Identify which cell holds the provided text, then report its (X, Y) central coordinate. 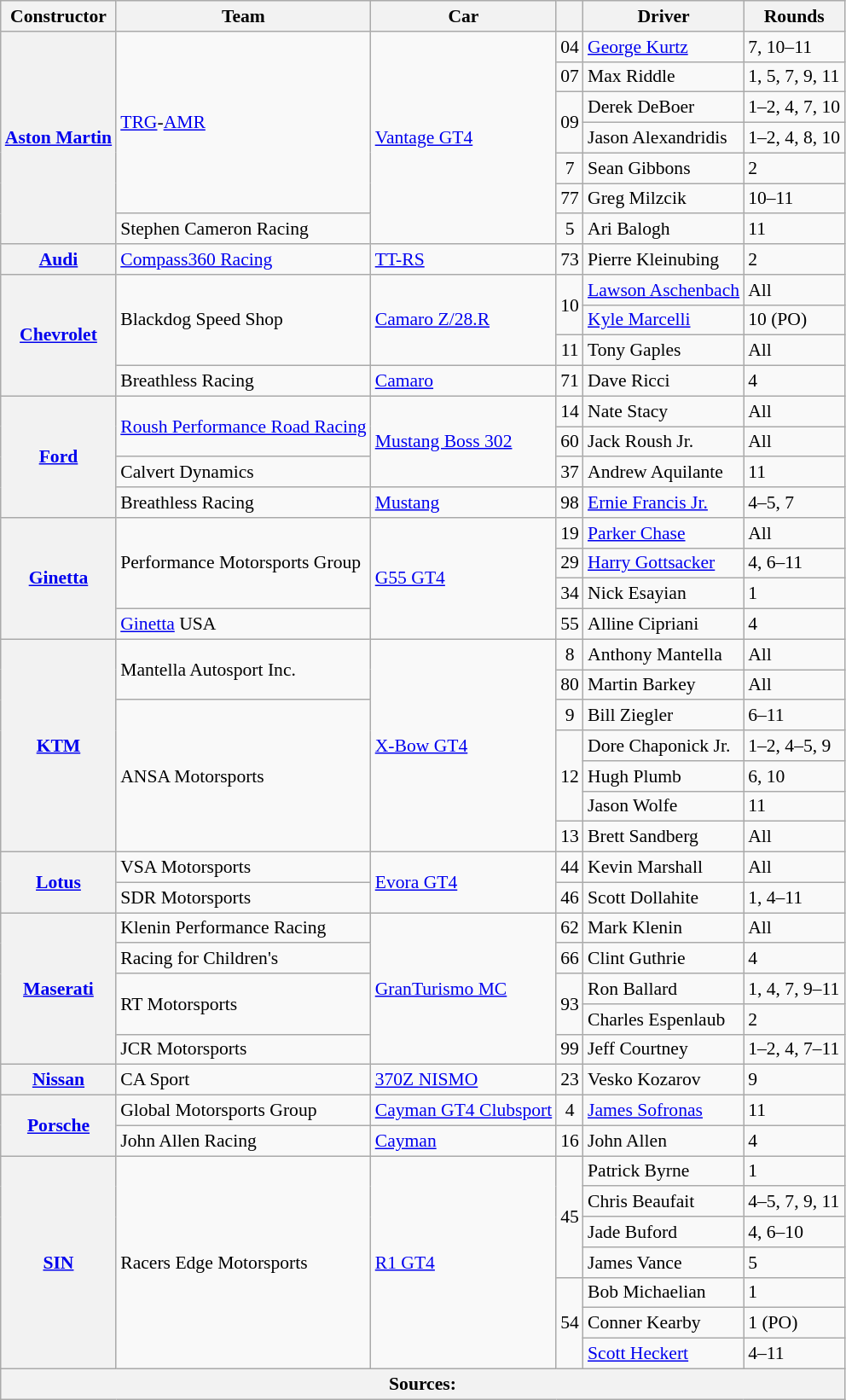
Jason Wolfe (663, 806)
Camaro Z/28.R (464, 321)
Tony Gaples (663, 351)
07 (570, 77)
GranTurismo MC (464, 989)
John Allen Racing (243, 1141)
X-Bow GT4 (464, 746)
Stephen Cameron Racing (243, 229)
Jason Alexandridis (663, 138)
Jade Buford (663, 1232)
4–5, 7 (794, 502)
Racers Edge Motorsports (243, 1263)
6–11 (794, 716)
19 (570, 533)
1–2, 4, 8, 10 (794, 138)
37 (570, 473)
Bill Ziegler (663, 716)
73 (570, 259)
Charles Espenlaub (663, 1020)
Harry Gottsacker (663, 563)
Ernie Francis Jr. (663, 502)
R1 GT4 (464, 1263)
Mantella Autosport Inc. (243, 669)
Ron Ballard (663, 989)
29 (570, 563)
Maserati (58, 989)
Team (243, 16)
Cayman (464, 1141)
Derek DeBoer (663, 107)
1–2, 4–5, 9 (794, 746)
Dave Ricci (663, 381)
1–2, 4, 7–11 (794, 1049)
ANSA Motorsports (243, 776)
Rounds (794, 16)
Compass360 Racing (243, 259)
SDR Motorsports (243, 898)
Performance Motorsports Group (243, 563)
Lawson Aschenbach (663, 290)
RT Motorsports (243, 1003)
7 (570, 168)
John Allen (663, 1141)
62 (570, 928)
Chris Beaufait (663, 1202)
Mustang Boss 302 (464, 442)
46 (570, 898)
Max Riddle (663, 77)
Cayman GT4 Clubsport (464, 1111)
Jeff Courtney (663, 1049)
Ginetta USA (243, 624)
Parker Chase (663, 533)
George Kurtz (663, 47)
TT-RS (464, 259)
Mark Klenin (663, 928)
Nissan (58, 1080)
13 (570, 837)
Kyle Marcelli (663, 320)
54 (570, 1322)
Vantage GT4 (464, 138)
7, 10–11 (794, 47)
8 (570, 654)
Mustang (464, 502)
4, 6–10 (794, 1232)
Sources: (423, 1384)
44 (570, 868)
Blackdog Speed Shop (243, 321)
Nate Stacy (663, 411)
SIN (58, 1263)
Car (464, 16)
Pierre Kleinubing (663, 259)
Driver (663, 16)
Ford (58, 456)
Bob Michaelian (663, 1293)
Dore Chaponick Jr. (663, 746)
1, 4, 7, 9–11 (794, 989)
Calvert Dynamics (243, 473)
VSA Motorsports (243, 868)
TRG-AMR (243, 123)
1 (PO) (794, 1323)
60 (570, 442)
Camaro (464, 381)
Patrick Byrne (663, 1171)
Alline Cipriani (663, 624)
34 (570, 594)
45 (570, 1217)
G55 GT4 (464, 578)
Aston Martin (58, 138)
Kevin Marshall (663, 868)
77 (570, 199)
93 (570, 1003)
98 (570, 502)
55 (570, 624)
Vesko Kozarov (663, 1080)
1, 5, 7, 9, 11 (794, 77)
6, 10 (794, 776)
23 (570, 1080)
16 (570, 1141)
99 (570, 1049)
71 (570, 381)
4–11 (794, 1354)
4–5, 7, 9, 11 (794, 1202)
Global Motorsports Group (243, 1111)
Audi (58, 259)
CA Sport (243, 1080)
Conner Kearby (663, 1323)
80 (570, 685)
Klenin Performance Racing (243, 928)
JCR Motorsports (243, 1049)
66 (570, 959)
Porsche (58, 1126)
Greg Milzcik (663, 199)
1–2, 4, 7, 10 (794, 107)
14 (570, 411)
Racing for Children's (243, 959)
Hugh Plumb (663, 776)
Constructor (58, 16)
04 (570, 47)
Ginetta (58, 578)
10 (PO) (794, 320)
James Sofronas (663, 1111)
Roush Performance Road Racing (243, 427)
Clint Guthrie (663, 959)
Evora GT4 (464, 882)
Scott Heckert (663, 1354)
10 (570, 305)
KTM (58, 746)
Martin Barkey (663, 685)
Ari Balogh (663, 229)
Andrew Aquilante (663, 473)
Scott Dollahite (663, 898)
Nick Esayian (663, 594)
Jack Roush Jr. (663, 442)
Lotus (58, 882)
12 (570, 776)
Brett Sandberg (663, 837)
09 (570, 123)
Anthony Mantella (663, 654)
370Z NISMO (464, 1080)
Chevrolet (58, 335)
Sean Gibbons (663, 168)
1, 4–11 (794, 898)
4, 6–11 (794, 563)
10–11 (794, 199)
James Vance (663, 1263)
